Find where the given text appears and provide that cell's center as [x, y] coordinate. 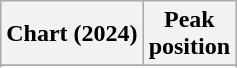
Peakposition [189, 34]
Chart (2024) [72, 34]
